Find where the given text appears and provide that cell's center as [x, y] coordinate. 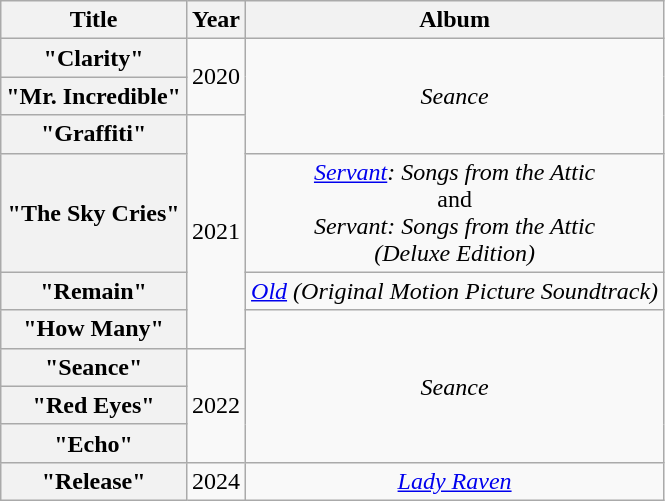
Servant: Songs from the AtticandServant: Songs from the Attic(Deluxe Edition) [455, 212]
"Seance" [94, 367]
Year [216, 20]
Album [455, 20]
"Red Eyes" [94, 405]
2021 [216, 232]
"Mr. Incredible" [94, 96]
Title [94, 20]
"Release" [94, 481]
Lady Raven [455, 481]
Old (Original Motion Picture Soundtrack) [455, 291]
"Clarity" [94, 58]
2020 [216, 77]
"The Sky Cries" [94, 212]
"Remain" [94, 291]
2022 [216, 405]
2024 [216, 481]
"How Many" [94, 329]
"Echo" [94, 443]
"Graffiti" [94, 134]
